Find where the given text appears and provide that cell's center as (x, y) coordinate. 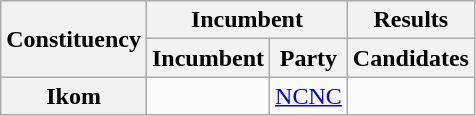
NCNC (309, 96)
Candidates (410, 58)
Party (309, 58)
Ikom (74, 96)
Constituency (74, 39)
Results (410, 20)
